Extract the [x, y] coordinate from the center of the cell holding the provided text.  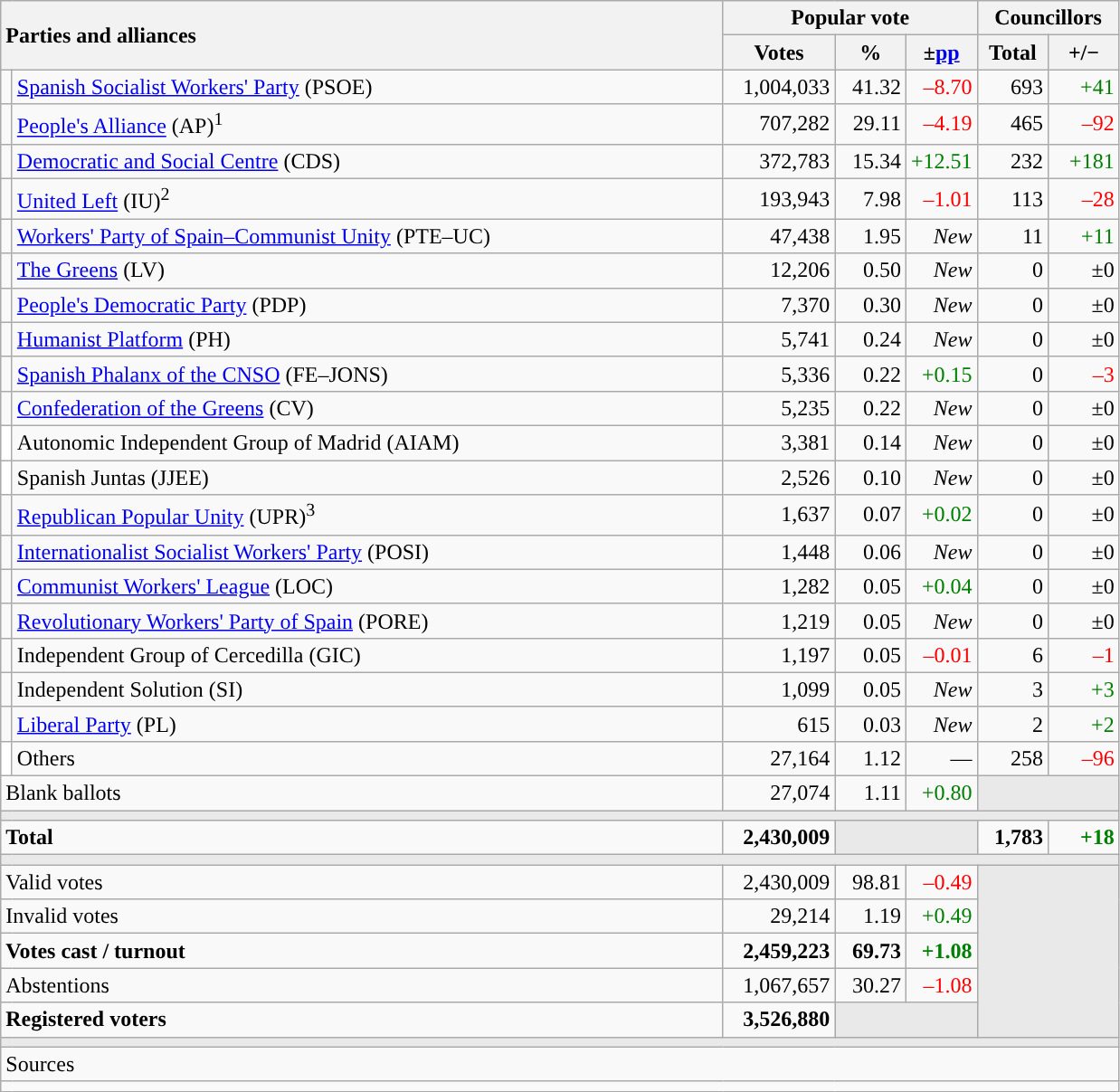
Independent Solution (SI) [367, 689]
Others [367, 759]
5,741 [779, 339]
–3 [1084, 374]
29.11 [870, 125]
+0.04 [941, 586]
Spanish Juntas (JJEE) [367, 478]
1,783 [1013, 838]
— [941, 759]
1,282 [779, 586]
Democratic and Social Centre (CDS) [367, 161]
27,074 [779, 793]
+181 [1084, 161]
41.32 [870, 87]
–0.49 [941, 882]
Autonomic Independent Group of Madrid (AIAM) [367, 442]
+0.02 [941, 516]
29,214 [779, 916]
+/− [1084, 52]
30.27 [870, 985]
Blank ballots [362, 793]
–4.19 [941, 125]
±pp [941, 52]
Internationalist Socialist Workers' Party (POSI) [367, 552]
+0.49 [941, 916]
1.12 [870, 759]
United Left (IU)2 [367, 199]
12,206 [779, 271]
–0.01 [941, 655]
+1.08 [941, 951]
1,197 [779, 655]
0.14 [870, 442]
27,164 [779, 759]
Parties and alliances [362, 35]
1,637 [779, 516]
People's Alliance (AP)1 [367, 125]
Invalid votes [362, 916]
–92 [1084, 125]
15.34 [870, 161]
Independent Group of Cercedilla (GIC) [367, 655]
–1.01 [941, 199]
Spanish Socialist Workers' Party (PSOE) [367, 87]
0.50 [870, 271]
+0.15 [941, 374]
0.06 [870, 552]
6 [1013, 655]
Confederation of the Greens (CV) [367, 408]
Popular vote [850, 18]
Votes cast / turnout [362, 951]
2,459,223 [779, 951]
Communist Workers' League (LOC) [367, 586]
693 [1013, 87]
The Greens (LV) [367, 271]
0.03 [870, 724]
Spanish Phalanx of the CNSO (FE–JONS) [367, 374]
113 [1013, 199]
0.30 [870, 305]
98.81 [870, 882]
Valid votes [362, 882]
Revolutionary Workers' Party of Spain (PORE) [367, 621]
–28 [1084, 199]
1,004,033 [779, 87]
+3 [1084, 689]
1.11 [870, 793]
People's Democratic Party (PDP) [367, 305]
3,381 [779, 442]
11 [1013, 236]
1.19 [870, 916]
–1.08 [941, 985]
Humanist Platform (PH) [367, 339]
+0.80 [941, 793]
–96 [1084, 759]
Sources [560, 1064]
% [870, 52]
+11 [1084, 236]
Republican Popular Unity (UPR)3 [367, 516]
Registered voters [362, 1020]
5,235 [779, 408]
1,448 [779, 552]
258 [1013, 759]
Workers' Party of Spain–Communist Unity (PTE–UC) [367, 236]
1,067,657 [779, 985]
2,526 [779, 478]
7,370 [779, 305]
3,526,880 [779, 1020]
69.73 [870, 951]
+2 [1084, 724]
0.10 [870, 478]
372,783 [779, 161]
+12.51 [941, 161]
+41 [1084, 87]
–1 [1084, 655]
Councillors [1048, 18]
193,943 [779, 199]
0.24 [870, 339]
Votes [779, 52]
2 [1013, 724]
1.95 [870, 236]
232 [1013, 161]
465 [1013, 125]
0.07 [870, 516]
7.98 [870, 199]
3 [1013, 689]
+18 [1084, 838]
–8.70 [941, 87]
707,282 [779, 125]
Liberal Party (PL) [367, 724]
1,099 [779, 689]
615 [779, 724]
5,336 [779, 374]
47,438 [779, 236]
Abstentions [362, 985]
1,219 [779, 621]
